Extract the (X, Y) coordinate from the center of the cell holding the provided text.  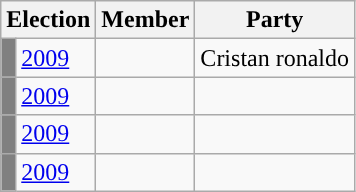
Cristan ronaldo (275, 58)
Party (275, 20)
Election (48, 20)
Member (146, 20)
